Scan for the cell matching the given text and deliver its (x, y) coordinate at center. 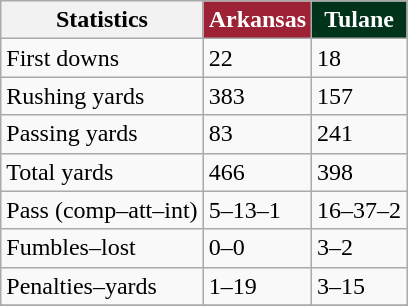
Fumbles–lost (102, 248)
241 (360, 134)
466 (257, 172)
16–37–2 (360, 210)
Arkansas (257, 20)
18 (360, 58)
Passing yards (102, 134)
Rushing yards (102, 96)
1–19 (257, 286)
0–0 (257, 248)
Penalties–yards (102, 286)
22 (257, 58)
First downs (102, 58)
5–13–1 (257, 210)
83 (257, 134)
Total yards (102, 172)
Pass (comp–att–int) (102, 210)
383 (257, 96)
3–2 (360, 248)
Statistics (102, 20)
Tulane (360, 20)
3–15 (360, 286)
157 (360, 96)
398 (360, 172)
